Detect which cell encompasses the target text, then output its (x, y) center coordinate. 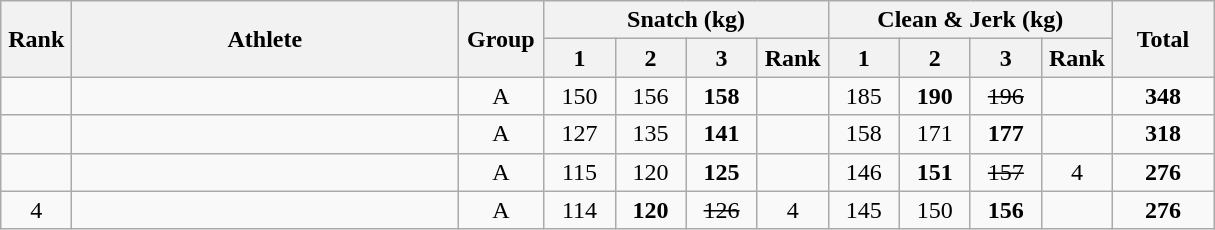
135 (650, 134)
318 (1162, 134)
126 (722, 210)
196 (1006, 96)
185 (864, 96)
141 (722, 134)
Group (501, 39)
Clean & Jerk (kg) (970, 20)
115 (580, 172)
127 (580, 134)
177 (1006, 134)
151 (934, 172)
157 (1006, 172)
348 (1162, 96)
146 (864, 172)
Snatch (kg) (686, 20)
190 (934, 96)
171 (934, 134)
Total (1162, 39)
114 (580, 210)
145 (864, 210)
Athlete (265, 39)
125 (722, 172)
